Search for the cell housing the specified text and yield its (X, Y) center coordinate. 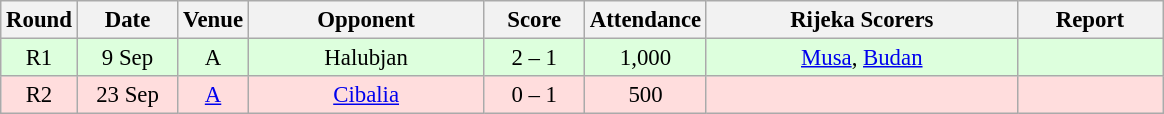
2 – 1 (534, 58)
Round (39, 20)
Opponent (366, 20)
Cibalia (366, 95)
Musa, Budan (862, 58)
Venue (214, 20)
500 (646, 95)
Report (1090, 20)
23 Sep (128, 95)
Date (128, 20)
R2 (39, 95)
9 Sep (128, 58)
Rijeka Scorers (862, 20)
Score (534, 20)
Attendance (646, 20)
0 – 1 (534, 95)
R1 (39, 58)
1,000 (646, 58)
Halubjan (366, 58)
